Determine the (X, Y) coordinate at the center of the cell enclosing the given text.  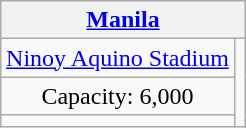
Manila (124, 20)
Ninoy Aquino Stadium (118, 58)
Capacity: 6,000 (118, 96)
